Scan for the cell matching the given text and deliver its [x, y] coordinate at center. 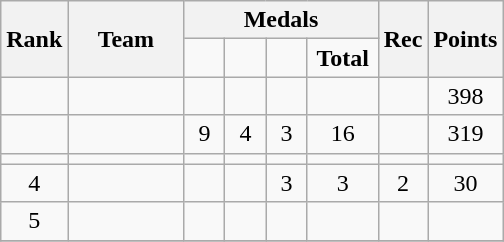
9 [204, 134]
Points [466, 39]
319 [466, 134]
16 [342, 134]
30 [466, 183]
Rank [34, 39]
Team [126, 39]
Total [342, 58]
2 [403, 183]
Medals [281, 20]
5 [34, 221]
398 [466, 96]
Rec [403, 39]
